Extract the (x, y) coordinate from the center of the cell holding the provided text.  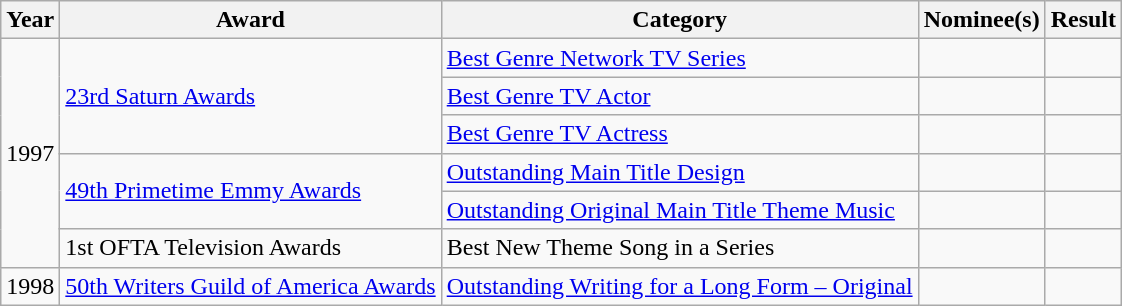
23rd Saturn Awards (250, 96)
Best Genre Network TV Series (680, 58)
Outstanding Main Title Design (680, 172)
Best New Theme Song in a Series (680, 248)
50th Writers Guild of America Awards (250, 286)
Year (30, 20)
Outstanding Original Main Title Theme Music (680, 210)
1997 (30, 153)
Best Genre TV Actor (680, 96)
Result (1083, 20)
Category (680, 20)
Award (250, 20)
49th Primetime Emmy Awards (250, 191)
Outstanding Writing for a Long Form – Original (680, 286)
Nominee(s) (982, 20)
1998 (30, 286)
1st OFTA Television Awards (250, 248)
Best Genre TV Actress (680, 134)
